Return the [x, y] coordinate for the center point of the cell that contains the specified text.  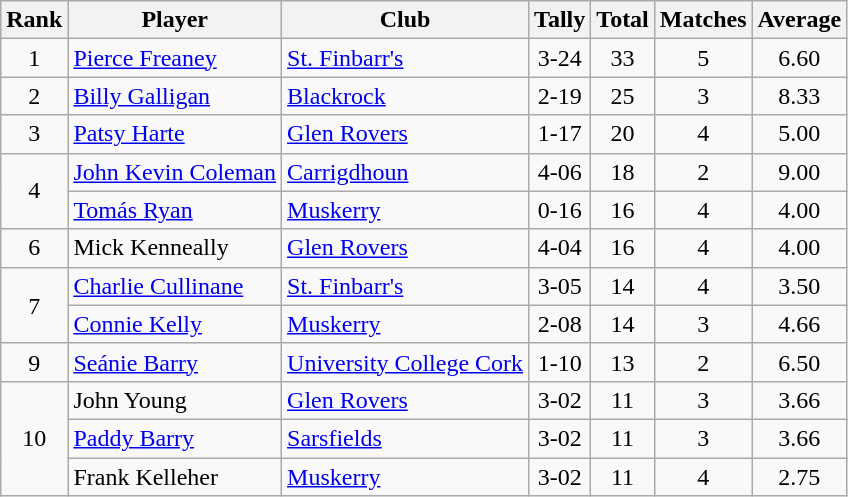
4.66 [800, 324]
John Young [175, 400]
Seánie Barry [175, 362]
6.60 [800, 58]
2-19 [560, 96]
1-10 [560, 362]
Mick Kenneally [175, 248]
John Kevin Coleman [175, 172]
5.00 [800, 134]
25 [623, 96]
Sarsfields [406, 438]
Rank [34, 20]
20 [623, 134]
10 [34, 438]
13 [623, 362]
Paddy Barry [175, 438]
Tally [560, 20]
Player [175, 20]
Average [800, 20]
0-16 [560, 210]
7 [34, 305]
5 [703, 58]
9.00 [800, 172]
Tomás Ryan [175, 210]
1 [34, 58]
Club [406, 20]
4-04 [560, 248]
2-08 [560, 324]
Frank Kelleher [175, 477]
6 [34, 248]
2.75 [800, 477]
33 [623, 58]
4-06 [560, 172]
3-24 [560, 58]
3.50 [800, 286]
Billy Galligan [175, 96]
Patsy Harte [175, 134]
6.50 [800, 362]
9 [34, 362]
1-17 [560, 134]
Carrigdhoun [406, 172]
Total [623, 20]
18 [623, 172]
Matches [703, 20]
University College Cork [406, 362]
Connie Kelly [175, 324]
8.33 [800, 96]
Pierce Freaney [175, 58]
Charlie Cullinane [175, 286]
3-05 [560, 286]
Blackrock [406, 96]
